Identify which cell holds the provided text, then report its (X, Y) central coordinate. 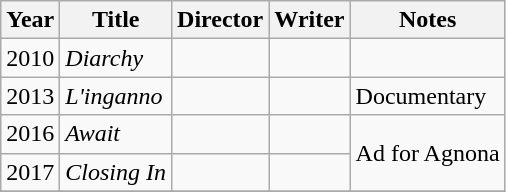
Notes (428, 20)
Diarchy (116, 58)
Writer (310, 20)
2016 (30, 134)
2013 (30, 96)
Title (116, 20)
Ad for Agnona (428, 153)
2017 (30, 172)
Closing In (116, 172)
Documentary (428, 96)
L'inganno (116, 96)
Year (30, 20)
Director (220, 20)
Await (116, 134)
2010 (30, 58)
